Find where the given text appears and provide that cell's center as (X, Y) coordinate. 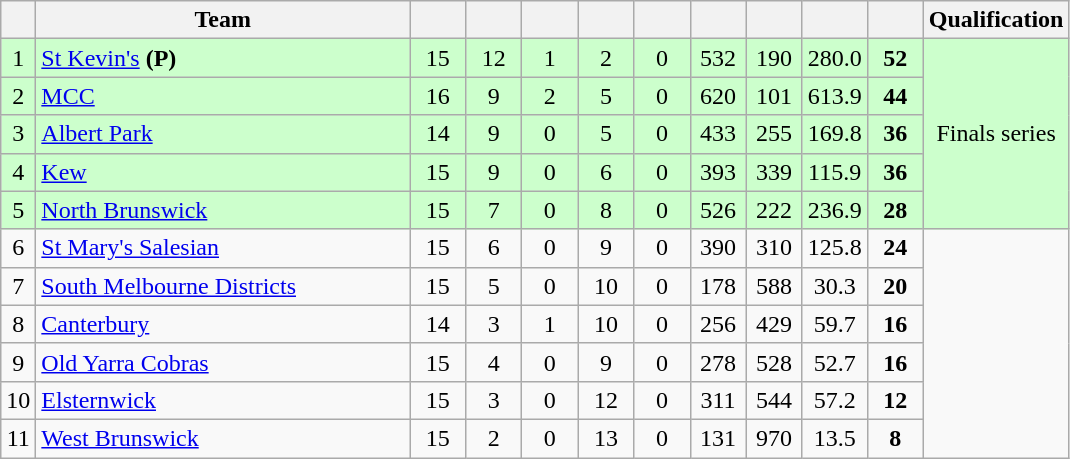
613.9 (834, 96)
429 (774, 324)
59.7 (834, 324)
Elsternwick (223, 400)
52.7 (834, 362)
13.5 (834, 438)
101 (774, 96)
526 (718, 210)
Team (223, 20)
11 (18, 438)
30.3 (834, 286)
190 (774, 58)
255 (774, 134)
West Brunswick (223, 438)
236.9 (834, 210)
115.9 (834, 172)
Qualification (996, 20)
20 (895, 286)
256 (718, 324)
169.8 (834, 134)
St Kevin's (P) (223, 58)
970 (774, 438)
310 (774, 248)
390 (718, 248)
544 (774, 400)
588 (774, 286)
280.0 (834, 58)
Kew (223, 172)
28 (895, 210)
393 (718, 172)
Old Yarra Cobras (223, 362)
Canterbury (223, 324)
52 (895, 58)
433 (718, 134)
131 (718, 438)
St Mary's Salesian (223, 248)
44 (895, 96)
528 (774, 362)
Albert Park (223, 134)
57.2 (834, 400)
13 (606, 438)
MCC (223, 96)
Finals series (996, 134)
339 (774, 172)
24 (895, 248)
North Brunswick (223, 210)
125.8 (834, 248)
278 (718, 362)
311 (718, 400)
South Melbourne Districts (223, 286)
178 (718, 286)
222 (774, 210)
532 (718, 58)
620 (718, 96)
